Pinpoint the cell where the given text exists, returning its (x, y) midpoint coordinate. 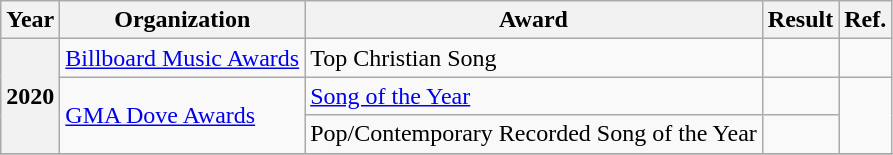
Top Christian Song (534, 58)
GMA Dove Awards (182, 115)
Result (800, 20)
Ref. (866, 20)
Song of the Year (534, 96)
Year (30, 20)
Organization (182, 20)
Billboard Music Awards (182, 58)
Award (534, 20)
2020 (30, 96)
Pop/Contemporary Recorded Song of the Year (534, 134)
